From the cell containing the given text, extract its center point as [X, Y] coordinate. 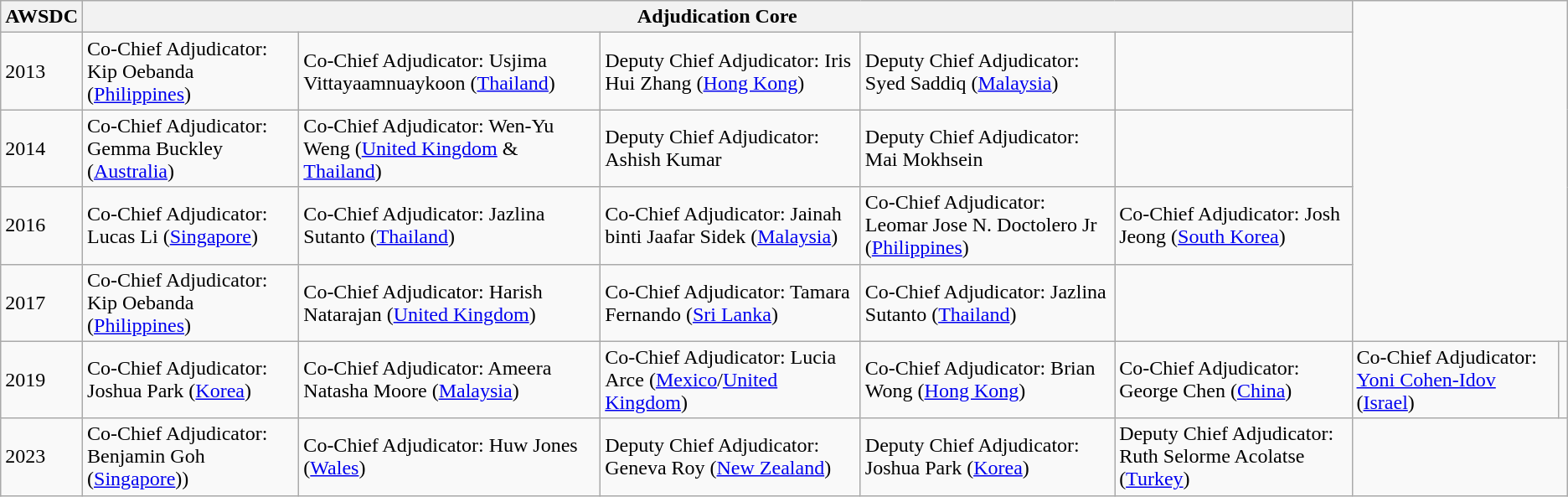
Co-Chief Adjudicator: Tamara Fernando (Sri Lanka) [730, 303]
Co-Chief Adjudicator: Benjamin Goh (Singapore)) [191, 457]
Deputy Chief Adjudicator: Ashish Kumar [730, 148]
2016 [42, 225]
Co-Chief Adjudicator: Gemma Buckley (Australia) [191, 148]
Deputy Chief Adjudicator: Joshua Park (Korea) [987, 457]
Deputy Chief Adjudicator: Mai Mokhsein [987, 148]
AWSDC [42, 17]
Co-Chief Adjudicator: Leomar Jose N. Doctolero Jr (Philippines) [987, 225]
Co-Chief Adjudicator: Joshua Park (Korea) [191, 380]
Co-Chief Adjudicator: Lucas Li (Singapore) [191, 225]
Co-Chief Adjudicator: George Chen (China) [1233, 380]
Co-Chief Adjudicator: Jainah binti Jaafar Sidek (Malaysia) [730, 225]
Co-Chief Adjudicator: Usjima Vittayaamnuaykoon (Thailand) [450, 71]
Deputy Chief Adjudicator: Iris Hui Zhang (Hong Kong) [730, 71]
Co-Chief Adjudicator: Yoni Cohen-Idov (Israel) [1455, 380]
Co-Chief Adjudicator: Ameera Natasha Moore (Malaysia) [450, 380]
2019 [42, 380]
Deputy Chief Adjudicator: Syed Saddiq (Malaysia) [987, 71]
2017 [42, 303]
Co-Chief Adjudicator: Wen-Yu Weng (United Kingdom & Thailand) [450, 148]
Deputy Chief Adjudicator: Geneva Roy (New Zealand) [730, 457]
Deputy Chief Adjudicator: Ruth Selorme Acolatse (Turkey) [1233, 457]
2013 [42, 71]
2023 [42, 457]
Co-Chief Adjudicator: Huw Jones (Wales) [450, 457]
Co-Chief Adjudicator: Brian Wong (Hong Kong) [987, 380]
Co-Chief Adjudicator: Josh Jeong (South Korea) [1233, 225]
2014 [42, 148]
Adjudication Core [717, 17]
Co-Chief Adjudicator: Harish Natarajan (United Kingdom) [450, 303]
Co-Chief Adjudicator: Lucia Arce (Mexico/United Kingdom) [730, 380]
